For the text-containing cell, return its midpoint in (X, Y) coordinate format. 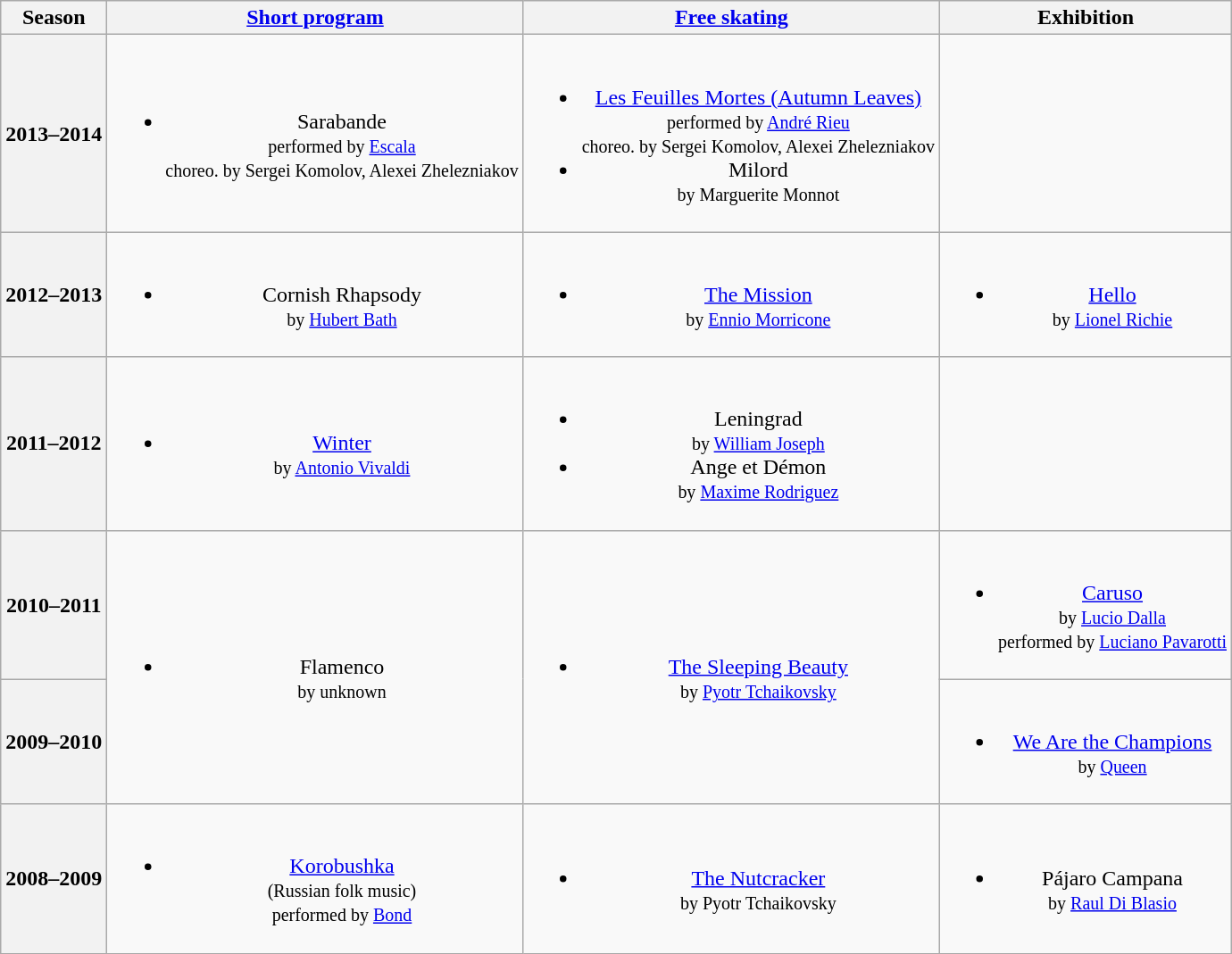
2012–2013 (54, 294)
Winter by Antonio Vivaldi (315, 444)
Flamenco by unknown (315, 668)
2008–2009 (54, 878)
The Mission by Ennio Morricone (731, 294)
Leningrad by William Joseph Ange et Démon by Maxime Rodriguez (731, 444)
2010–2011 (54, 605)
Season (54, 18)
Sarabande performed by Escala choreo. by Sergei Komolov, Alexei Zhelezniakov (315, 134)
Free skating (731, 18)
2013–2014 (54, 134)
We Are the Champions by Queen (1086, 742)
2009–2010 (54, 742)
2011–2012 (54, 444)
Exhibition (1086, 18)
Short program (315, 18)
Hello by Lionel Richie (1086, 294)
Korobushka (Russian folk music) performed by Bond (315, 878)
Les Feuilles Mortes (Autumn Leaves) performed by André Rieu choreo. by Sergei Komolov, Alexei Zhelezniakov Milord by Marguerite Monnot (731, 134)
Caruso by Lucio Dalla performed by Luciano Pavarotti (1086, 605)
The Nutcracker by Pyotr Tchaikovsky (731, 878)
Pájaro Campana by Raul Di Blasio (1086, 878)
Cornish Rhapsody by Hubert Bath (315, 294)
The Sleeping Beauty by Pyotr Tchaikovsky (731, 668)
